Extract the [x, y] coordinate from the center of the cell holding the provided text.  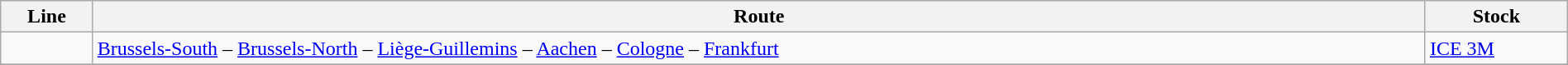
Route [759, 17]
Stock [1496, 17]
Line [46, 17]
Brussels-South – Brussels-North – Liège-Guillemins – Aachen – Cologne – Frankfurt [759, 48]
ICE 3M [1496, 48]
